Return the [x, y] coordinate for the center point of the cell that contains the specified text.  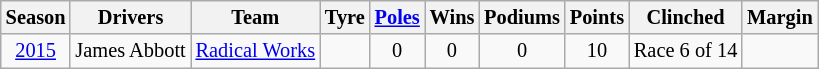
Tyre [345, 17]
Wins [452, 17]
Team [256, 17]
Clinched [686, 17]
Radical Works [256, 51]
Season [36, 17]
2015 [36, 51]
Poles [398, 17]
Drivers [130, 17]
Podiums [522, 17]
James Abbott [130, 51]
10 [597, 51]
Margin [780, 17]
Points [597, 17]
Race 6 of 14 [686, 51]
